Find where the given text appears and provide that cell's center as [x, y] coordinate. 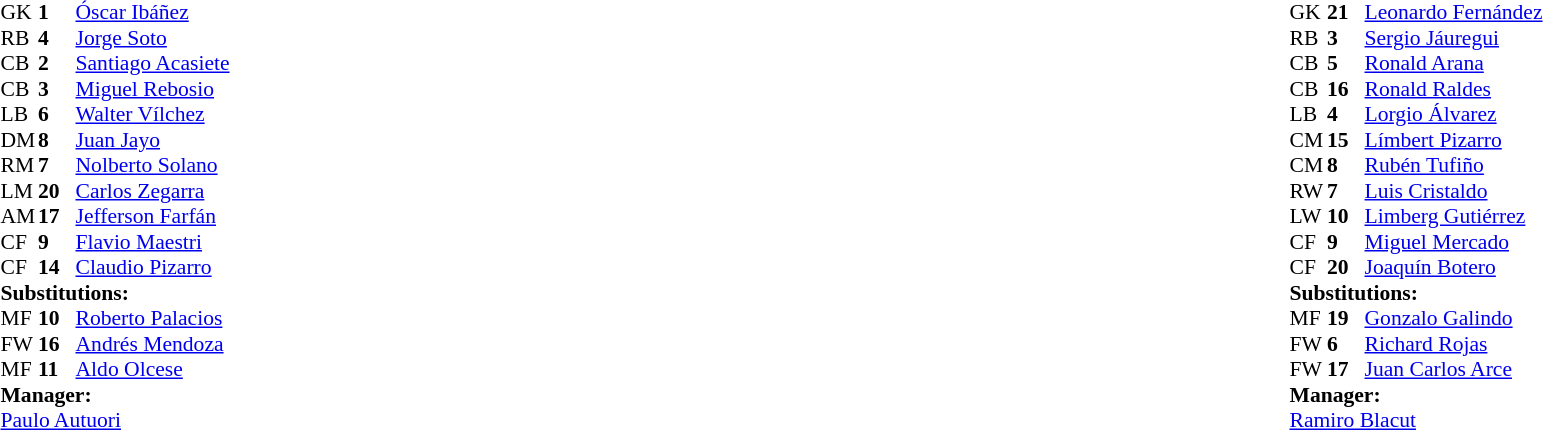
Roberto Palacios [153, 319]
Carlos Zegarra [153, 191]
14 [57, 267]
RW [1309, 191]
Óscar Ibáñez [153, 13]
Walter Vílchez [153, 115]
LW [1309, 217]
2 [57, 63]
Manager: [114, 395]
Jorge Soto [153, 38]
Jefferson Farfán [153, 217]
19 [1346, 319]
Andrés Mendoza [153, 344]
Claudio Pizarro [153, 267]
DM [19, 140]
Flavio Maestri [153, 242]
1 [57, 13]
Miguel Rebosio [153, 89]
Substitutions: [114, 293]
Nolberto Solano [153, 165]
21 [1346, 13]
LM [19, 191]
AM [19, 217]
RM [19, 165]
Juan Jayo [153, 140]
15 [1346, 140]
Santiago Acasiete [153, 63]
11 [57, 369]
Aldo Olcese [153, 369]
5 [1346, 63]
